From the cell containing the given text, extract its center point as (x, y) coordinate. 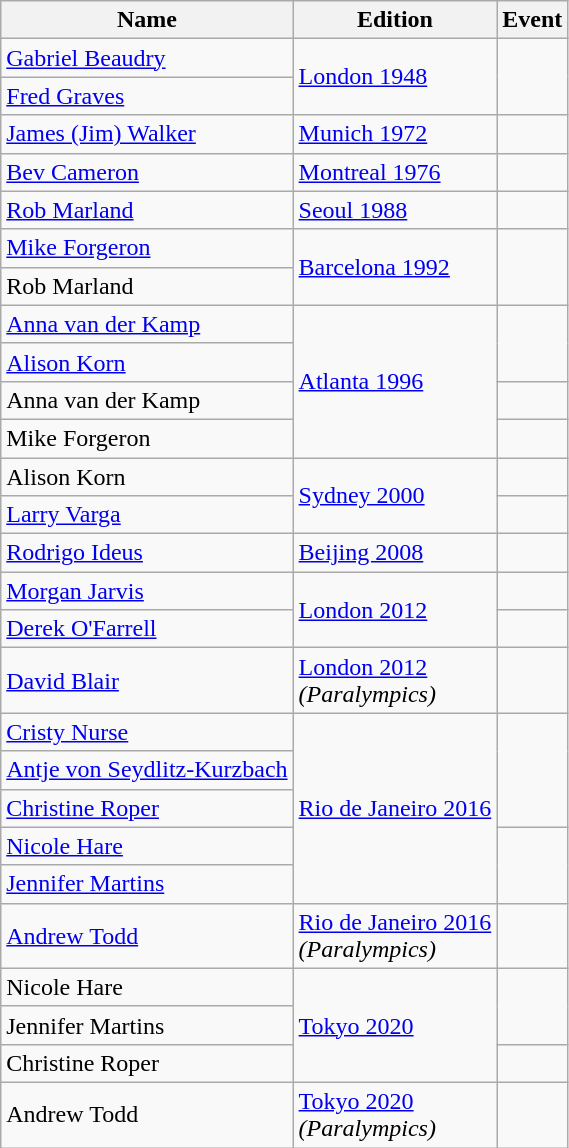
Morgan Jarvis (147, 591)
Fred Graves (147, 96)
Rio de Janeiro 2016 (395, 808)
Bev Cameron (147, 172)
Tokyo 2020(Paralympics) (395, 1114)
Event (532, 20)
Name (147, 20)
Rodrigo Ideus (147, 553)
Larry Varga (147, 515)
James (Jim) Walker (147, 134)
Cristy Nurse (147, 732)
David Blair (147, 680)
Gabriel Beaudry (147, 58)
Rio de Janeiro 2016(Paralympics) (395, 936)
Edition (395, 20)
Beijing 2008 (395, 553)
Atlanta 1996 (395, 381)
Barcelona 1992 (395, 267)
Seoul 1988 (395, 210)
Antje von Seydlitz-Kurzbach (147, 770)
London 2012 (395, 610)
London 2012(Paralympics) (395, 680)
Montreal 1976 (395, 172)
Derek O'Farrell (147, 629)
Sydney 2000 (395, 496)
Munich 1972 (395, 134)
London 1948 (395, 77)
Tokyo 2020 (395, 1025)
